Find where the given text appears and provide that cell's center as (X, Y) coordinate. 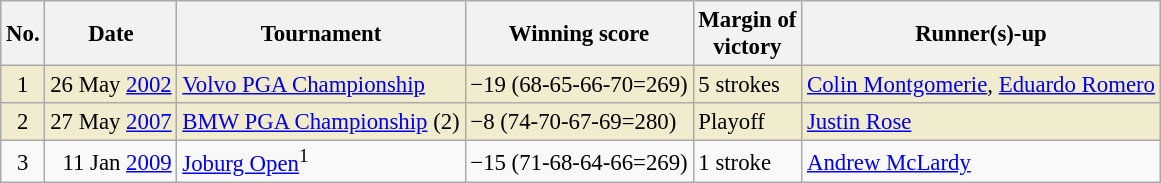
Volvo PGA Championship (321, 85)
3 (23, 162)
11 Jan 2009 (111, 162)
Colin Montgomerie, Eduardo Romero (982, 85)
27 May 2007 (111, 122)
Winning score (579, 34)
BMW PGA Championship (2) (321, 122)
No. (23, 34)
−8 (74-70-67-69=280) (579, 122)
−15 (71-68-64-66=269) (579, 162)
1 stroke (748, 162)
5 strokes (748, 85)
Joburg Open1 (321, 162)
Andrew McLardy (982, 162)
Margin ofvictory (748, 34)
26 May 2002 (111, 85)
Playoff (748, 122)
Runner(s)-up (982, 34)
1 (23, 85)
Date (111, 34)
−19 (68-65-66-70=269) (579, 85)
Justin Rose (982, 122)
2 (23, 122)
Tournament (321, 34)
